Return (x, y) of the center of cell containing provided text 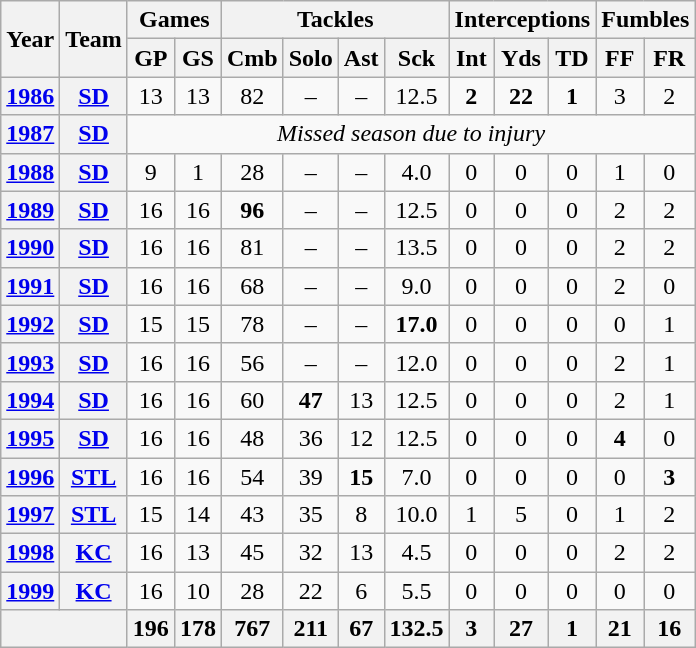
8 (361, 515)
4 (620, 438)
9.0 (416, 286)
Ast (361, 58)
1996 (30, 477)
32 (310, 553)
178 (198, 629)
21 (620, 629)
96 (252, 210)
54 (252, 477)
81 (252, 248)
35 (310, 515)
68 (252, 286)
TD (572, 58)
767 (252, 629)
Missed season due to injury (410, 134)
1992 (30, 324)
Yds (522, 58)
9 (150, 172)
Team (94, 39)
Games (174, 20)
47 (310, 400)
GS (198, 58)
Tackles (335, 20)
12.0 (416, 362)
5 (522, 515)
1987 (30, 134)
Year (30, 39)
1995 (30, 438)
10.0 (416, 515)
13.5 (416, 248)
43 (252, 515)
FF (620, 58)
1990 (30, 248)
12 (361, 438)
Cmb (252, 58)
4.5 (416, 553)
196 (150, 629)
10 (198, 591)
67 (361, 629)
5.5 (416, 591)
27 (522, 629)
132.5 (416, 629)
60 (252, 400)
82 (252, 96)
36 (310, 438)
1993 (30, 362)
GP (150, 58)
1994 (30, 400)
7.0 (416, 477)
6 (361, 591)
Solo (310, 58)
14 (198, 515)
17.0 (416, 324)
1997 (30, 515)
211 (310, 629)
1999 (30, 591)
78 (252, 324)
1989 (30, 210)
1998 (30, 553)
Sck (416, 58)
1991 (30, 286)
Interceptions (522, 20)
1988 (30, 172)
56 (252, 362)
Fumbles (646, 20)
45 (252, 553)
Int (472, 58)
48 (252, 438)
4.0 (416, 172)
FR (670, 58)
1986 (30, 96)
39 (310, 477)
